Return (x, y) of the center of cell containing provided text 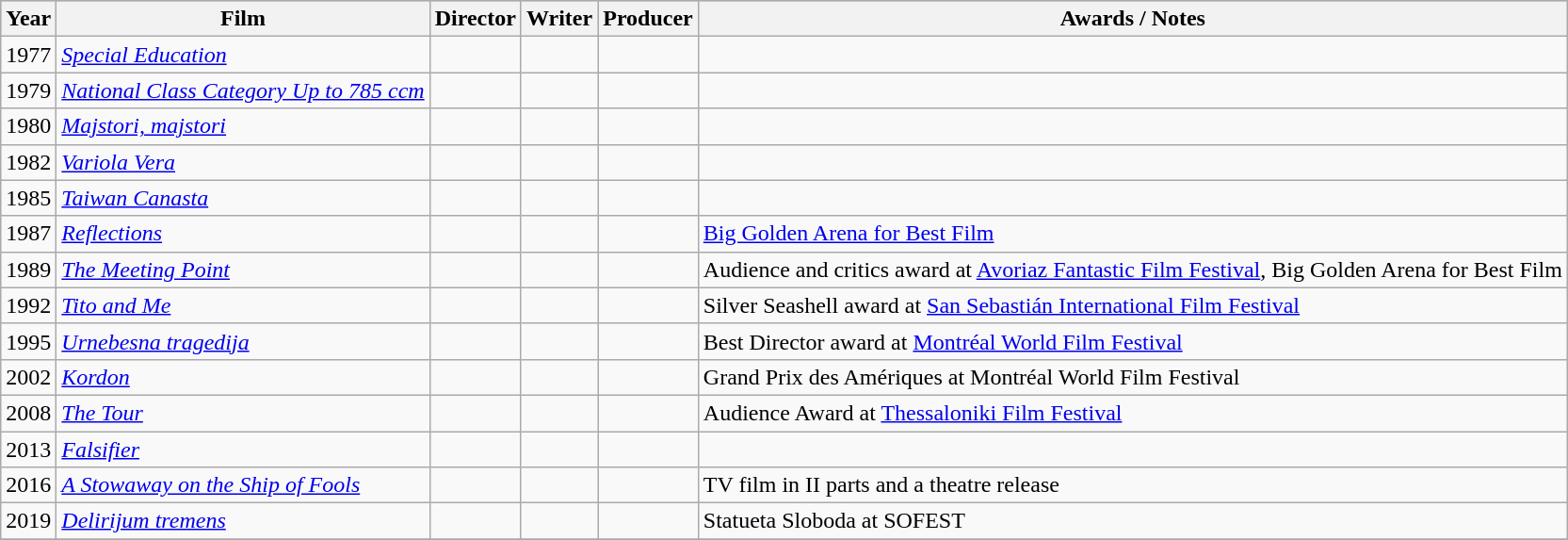
The Meeting Point (243, 270)
2013 (28, 450)
2002 (28, 377)
1989 (28, 270)
Audience and critics award at Avoriaz Fantastic Film Festival, Big Golden Arena for Best Film (1132, 270)
Writer (559, 19)
Special Education (243, 55)
Awards / Notes (1132, 19)
Grand Prix des Amériques at Montréal World Film Festival (1132, 377)
Majstori, majstori (243, 126)
Reflections (243, 234)
2008 (28, 413)
Film (243, 19)
Audience Award at Thessaloniki Film Festival (1132, 413)
National Class Category Up to 785 ccm (243, 90)
Kordon (243, 377)
1979 (28, 90)
Director (475, 19)
Tito and Me (243, 305)
Best Director award at Montréal World Film Festival (1132, 341)
Variola Vera (243, 162)
1987 (28, 234)
Silver Seashell award at San Sebastián International Film Festival (1132, 305)
Urnebesna tragedija (243, 341)
A Stowaway on the Ship of Fools (243, 485)
Taiwan Canasta (243, 198)
2019 (28, 521)
2016 (28, 485)
1985 (28, 198)
The Tour (243, 413)
1982 (28, 162)
Delirijum tremens (243, 521)
1980 (28, 126)
Producer (648, 19)
Year (28, 19)
TV film in II parts and a theatre release (1132, 485)
Big Golden Arena for Best Film (1132, 234)
1995 (28, 341)
Statueta Sloboda at SOFEST (1132, 521)
Falsifier (243, 450)
1977 (28, 55)
1992 (28, 305)
